Determine the (X, Y) coordinate at the center of the cell enclosing the given text.  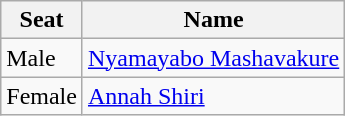
Annah Shiri (213, 96)
Nyamayabo Mashavakure (213, 58)
Seat (42, 20)
Female (42, 96)
Name (213, 20)
Male (42, 58)
